Detect which cell encompasses the target text, then output its (X, Y) center coordinate. 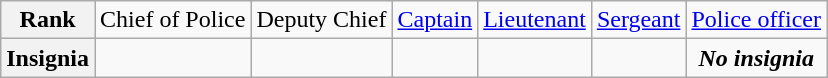
Rank (48, 20)
Insignia (48, 58)
Captain (435, 20)
No insignia (756, 58)
Sergeant (638, 20)
Chief of Police (173, 20)
Deputy Chief (322, 20)
Police officer (756, 20)
Lieutenant (535, 20)
